Identify which cell holds the provided text, then report its [X, Y] central coordinate. 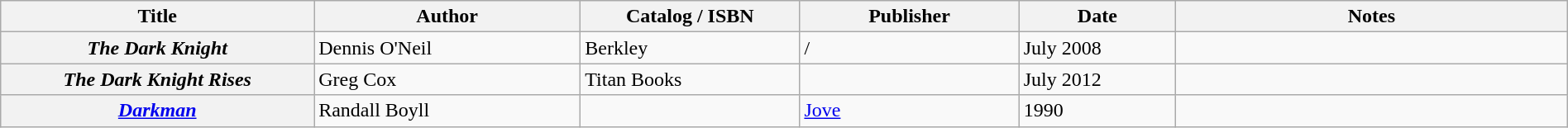
Notes [1372, 17]
July 2008 [1097, 48]
/ [910, 48]
Author [447, 17]
Randall Boyll [447, 111]
Title [157, 17]
Jove [910, 111]
Dennis O'Neil [447, 48]
Darkman [157, 111]
Berkley [690, 48]
Catalog / ISBN [690, 17]
Greg Cox [447, 79]
Publisher [910, 17]
The Dark Knight Rises [157, 79]
1990 [1097, 111]
Date [1097, 17]
July 2012 [1097, 79]
The Dark Knight [157, 48]
Titan Books [690, 79]
